Return [x, y] of the center of cell containing provided text 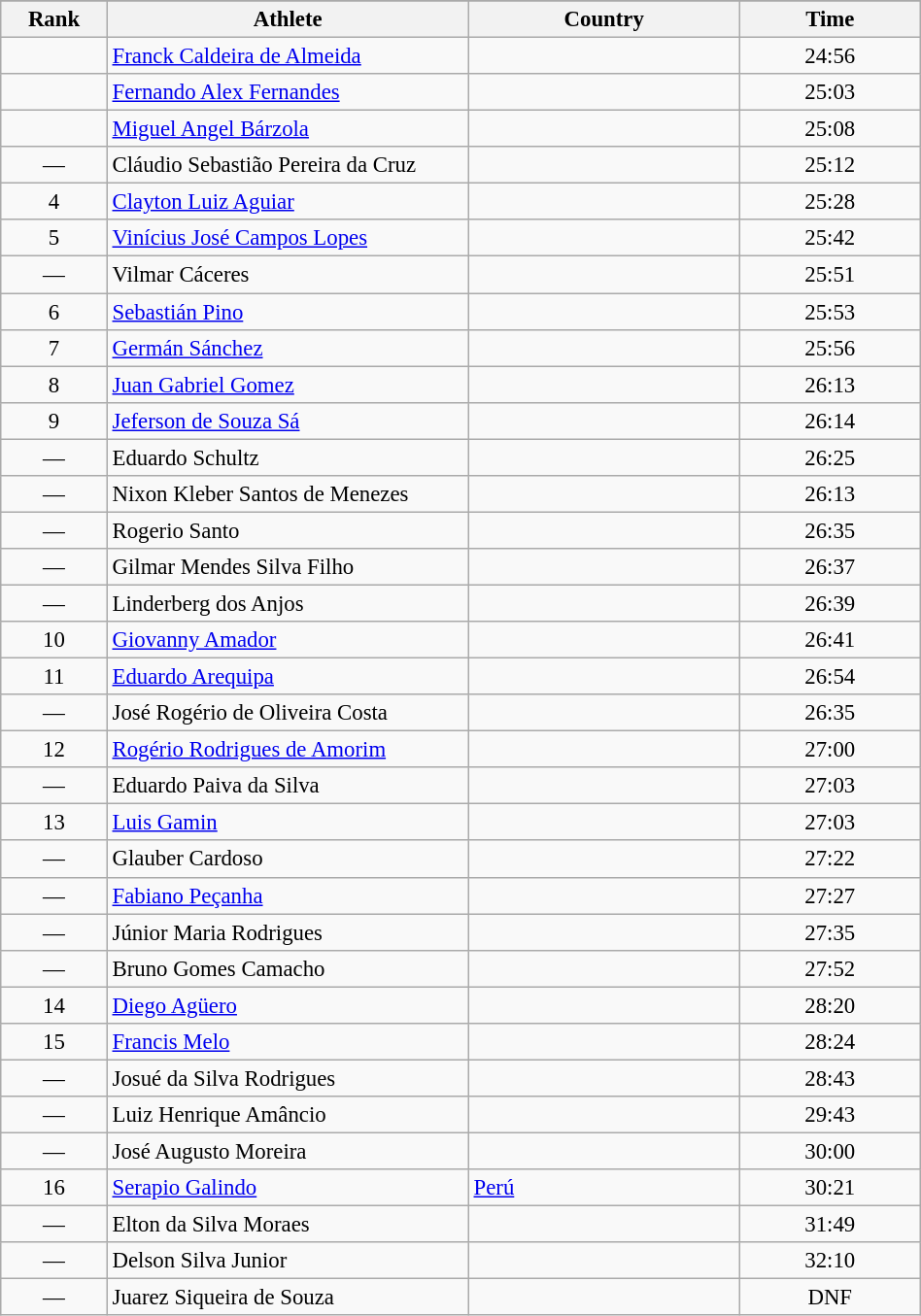
30:00 [830, 1151]
Vinícius José Campos Lopes [288, 238]
31:49 [830, 1225]
14 [54, 1005]
25:56 [830, 348]
25:08 [830, 129]
27:52 [830, 968]
Rank [54, 19]
Country [604, 19]
José Rogério de Oliveira Costa [288, 713]
26:25 [830, 457]
10 [54, 640]
Bruno Gomes Camacho [288, 968]
Luiz Henrique Amâncio [288, 1115]
Diego Agüero [288, 1005]
29:43 [830, 1115]
Eduardo Arequipa [288, 677]
Fabiano Peçanha [288, 895]
Jeferson de Souza Sá [288, 421]
Time [830, 19]
30:21 [830, 1188]
Franck Caldeira de Almeida [288, 56]
25:28 [830, 202]
12 [54, 750]
26:41 [830, 640]
5 [54, 238]
Juan Gabriel Gomez [288, 385]
25:53 [830, 312]
Linderberg dos Anjos [288, 603]
16 [54, 1188]
27:00 [830, 750]
26:14 [830, 421]
25:51 [830, 275]
DNF [830, 1298]
Luis Gamin [288, 823]
Perú [604, 1188]
6 [54, 312]
Eduardo Schultz [288, 457]
Gilmar Mendes Silva Filho [288, 567]
Josué da Silva Rodrigues [288, 1078]
4 [54, 202]
7 [54, 348]
Elton da Silva Moraes [288, 1225]
Rogério Rodrigues de Amorim [288, 750]
27:22 [830, 860]
28:20 [830, 1005]
15 [54, 1042]
Vilmar Cáceres [288, 275]
9 [54, 421]
Fernando Alex Fernandes [288, 92]
24:56 [830, 56]
Cláudio Sebastião Pereira da Cruz [288, 165]
11 [54, 677]
Francis Melo [288, 1042]
Serapio Galindo [288, 1188]
Miguel Angel Bárzola [288, 129]
Clayton Luiz Aguiar [288, 202]
Delson Silva Junior [288, 1261]
Juarez Siqueira de Souza [288, 1298]
25:42 [830, 238]
Germán Sánchez [288, 348]
Sebastián Pino [288, 312]
José Augusto Moreira [288, 1151]
27:27 [830, 895]
Glauber Cardoso [288, 860]
25:12 [830, 165]
13 [54, 823]
32:10 [830, 1261]
26:37 [830, 567]
27:35 [830, 932]
26:39 [830, 603]
Nixon Kleber Santos de Menezes [288, 494]
28:43 [830, 1078]
Rogerio Santo [288, 530]
Eduardo Paiva da Silva [288, 786]
Giovanny Amador [288, 640]
Júnior Maria Rodrigues [288, 932]
Athlete [288, 19]
28:24 [830, 1042]
25:03 [830, 92]
26:54 [830, 677]
8 [54, 385]
